Locate the cell with the specified text and output its [X, Y] center coordinate. 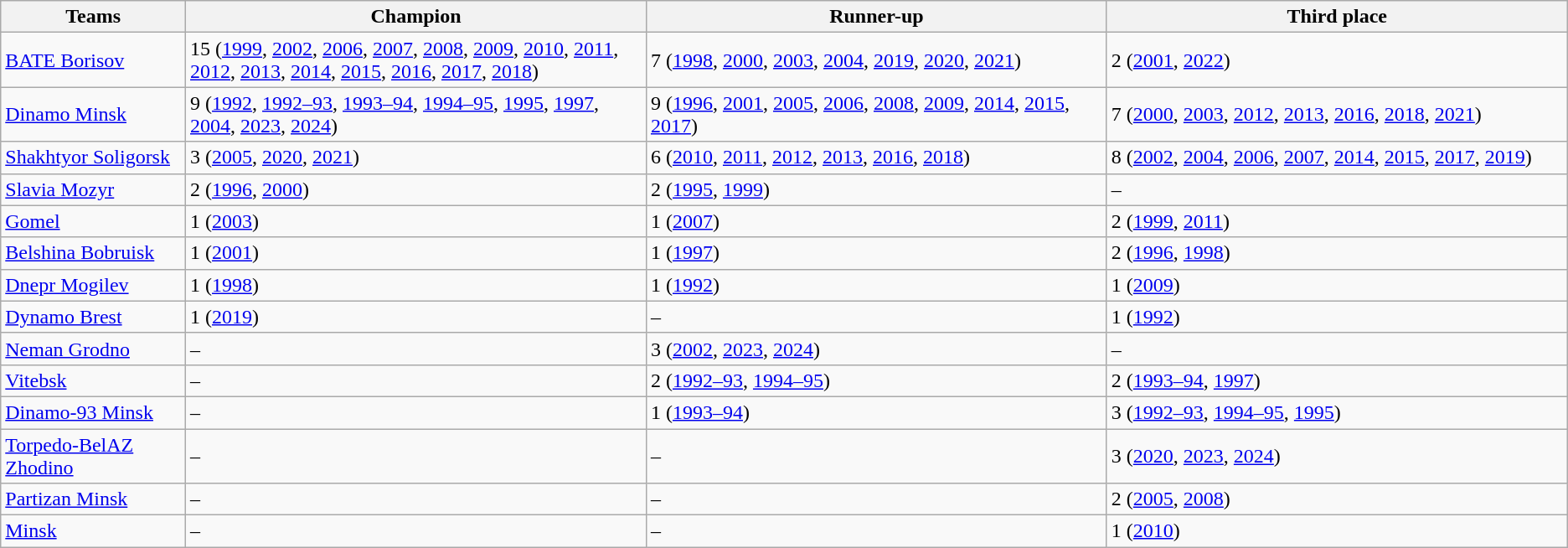
Gomel [94, 221]
2 (1999, 2011) [1337, 221]
6 (2010, 2011, 2012, 2013, 2016, 2018) [876, 158]
2 (1993–94, 1997) [1337, 380]
1 (2010) [1337, 531]
Champion [416, 17]
1 (1993–94) [876, 412]
9 (1996, 2001, 2005, 2006, 2008, 2009, 2014, 2015, 2017) [876, 114]
15 (1999, 2002, 2006, 2007, 2008, 2009, 2010, 2011, 2012, 2013, 2014, 2015, 2016, 2017, 2018) [416, 60]
3 (2002, 2023, 2024) [876, 349]
2 (1996, 1998) [1337, 253]
Teams [94, 17]
3 (2005, 2020, 2021) [416, 158]
1 (1997) [876, 253]
Slavia Mozyr [94, 189]
1 (2019) [416, 317]
2 (2005, 2008) [1337, 499]
Neman Grodno [94, 349]
Dnepr Mogilev [94, 285]
Dinamo-93 Minsk [94, 412]
7 (2000, 2003, 2012, 2013, 2016, 2018, 2021) [1337, 114]
Belshina Bobruisk [94, 253]
BATE Borisov [94, 60]
2 (1992–93, 1994–95) [876, 380]
Third place [1337, 17]
Torpedo-BelAZ Zhodino [94, 456]
7 (1998, 2000, 2003, 2004, 2019, 2020, 2021) [876, 60]
8 (2002, 2004, 2006, 2007, 2014, 2015, 2017, 2019) [1337, 158]
Vitebsk [94, 380]
9 (1992, 1992–93, 1993–94, 1994–95, 1995, 1997, 2004, 2023, 2024) [416, 114]
2 (2001, 2022) [1337, 60]
Shakhtyor Soligorsk [94, 158]
2 (1996, 2000) [416, 189]
2 (1995, 1999) [876, 189]
1 (2007) [876, 221]
Minsk [94, 531]
1 (2009) [1337, 285]
Partizan Minsk [94, 499]
Dynamo Brest [94, 317]
Dinamo Minsk [94, 114]
1 (2003) [416, 221]
1 (1998) [416, 285]
3 (2020, 2023, 2024) [1337, 456]
3 (1992–93, 1994–95, 1995) [1337, 412]
1 (2001) [416, 253]
Runner-up [876, 17]
